Extract the (X, Y) coordinate from the center of the cell holding the provided text.  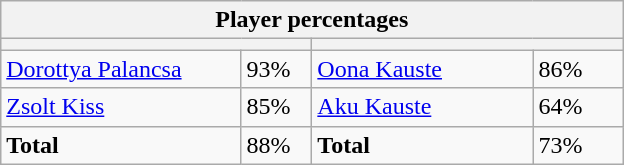
73% (578, 145)
64% (578, 107)
88% (276, 145)
Player percentages (312, 20)
Oona Kauste (422, 69)
Dorottya Palancsa (121, 69)
Aku Kauste (422, 107)
85% (276, 107)
93% (276, 69)
86% (578, 69)
Zsolt Kiss (121, 107)
